Output the (X, Y) coordinate of the center of the cell containing the given text.  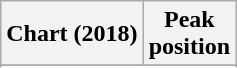
Chart (2018) (72, 34)
Peakposition (189, 34)
